Identify which cell holds the provided text, then report its (x, y) central coordinate. 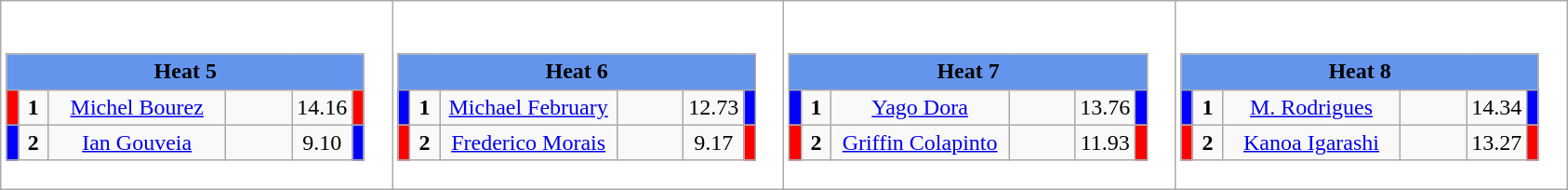
Ian Gouveia (138, 142)
Yago Dora (921, 107)
13.76 (1105, 107)
Heat 5 (185, 72)
Michael February (528, 107)
Heat 6 1 Michael February 12.73 2 Frederico Morais 9.17 (588, 95)
9.10 (322, 142)
Michel Bourez (138, 107)
Heat 5 1 Michel Bourez 14.16 2 Ian Gouveia 9.10 (197, 95)
Heat 7 1 Yago Dora 13.76 2 Griffin Colapinto 11.93 (980, 95)
9.17 (714, 142)
13.27 (1497, 142)
11.93 (1105, 142)
Heat 6 (577, 72)
M. Rodrigues (1311, 107)
Kanoa Igarashi (1311, 142)
Frederico Morais (528, 142)
Heat 7 (968, 72)
14.34 (1497, 107)
Heat 8 (1360, 72)
12.73 (714, 107)
Griffin Colapinto (921, 142)
14.16 (322, 107)
Heat 8 1 M. Rodrigues 14.34 2 Kanoa Igarashi 13.27 (1371, 95)
